Extract the (x, y) coordinate from the center of the cell holding the provided text.  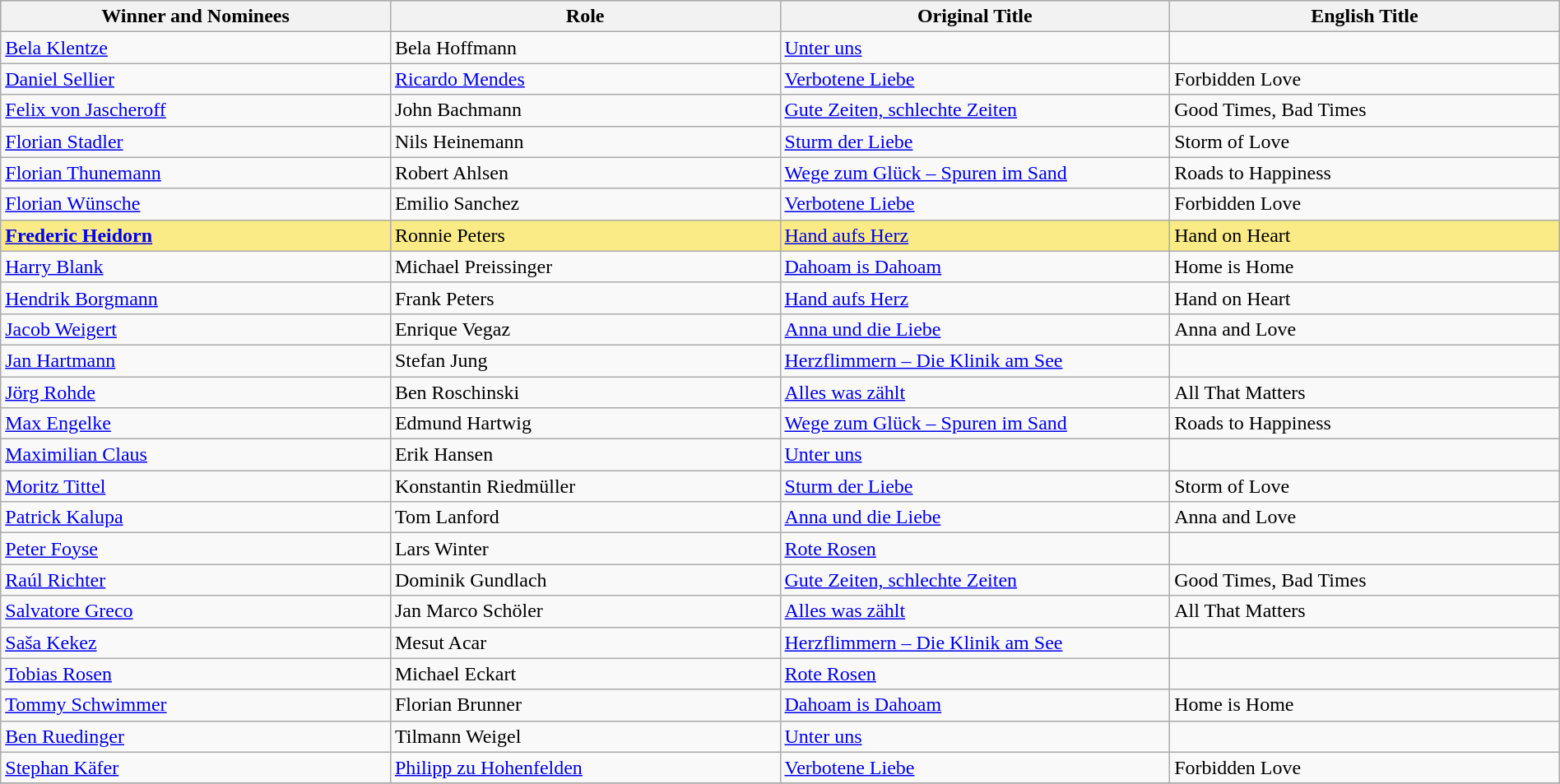
Enrique Vegaz (585, 329)
Max Engelke (196, 424)
Mesut Acar (585, 643)
Maximilian Claus (196, 455)
Felix von Jascheroff (196, 110)
Michael Preissinger (585, 267)
Robert Ahlsen (585, 173)
Philipp zu Hohenfelden (585, 768)
Bela Hoffmann (585, 48)
Nils Heinemann (585, 141)
English Title (1365, 16)
Bela Klentze (196, 48)
Stefan Jung (585, 360)
Frederic Heidorn (196, 235)
Florian Brunner (585, 705)
Florian Wünsche (196, 204)
Role (585, 16)
Erik Hansen (585, 455)
Edmund Hartwig (585, 424)
Hendrik Borgmann (196, 298)
Florian Stadler (196, 141)
Dominik Gundlach (585, 580)
Raúl Richter (196, 580)
Peter Foyse (196, 549)
Moritz Tittel (196, 486)
Frank Peters (585, 298)
Stephan Käfer (196, 768)
Jacob Weigert (196, 329)
Tom Lanford (585, 517)
Original Title (975, 16)
Florian Thunemann (196, 173)
Salvatore Greco (196, 611)
Tilmann Weigel (585, 736)
Ricardo Mendes (585, 79)
Emilio Sanchez (585, 204)
Konstantin Riedmüller (585, 486)
Jörg Rohde (196, 392)
Tommy Schwimmer (196, 705)
Jan Hartmann (196, 360)
Harry Blank (196, 267)
Daniel Sellier (196, 79)
Ronnie Peters (585, 235)
Tobias Rosen (196, 674)
Lars Winter (585, 549)
Ben Ruedinger (196, 736)
John Bachmann (585, 110)
Saša Kekez (196, 643)
Patrick Kalupa (196, 517)
Michael Eckart (585, 674)
Winner and Nominees (196, 16)
Ben Roschinski (585, 392)
Jan Marco Schöler (585, 611)
